Find where the given text appears and provide that cell's center as (X, Y) coordinate. 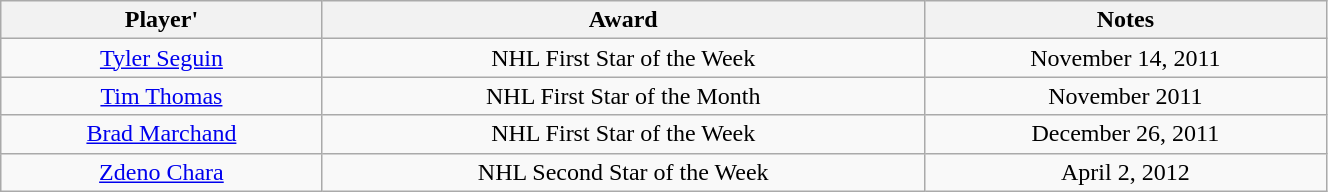
NHL Second Star of the Week (623, 172)
Brad Marchand (162, 134)
Tyler Seguin (162, 58)
November 14, 2011 (1125, 58)
Notes (1125, 20)
December 26, 2011 (1125, 134)
NHL First Star of the Month (623, 96)
April 2, 2012 (1125, 172)
Player' (162, 20)
Zdeno Chara (162, 172)
Award (623, 20)
November 2011 (1125, 96)
Tim Thomas (162, 96)
